Search for the cell housing the specified text and yield its (x, y) center coordinate. 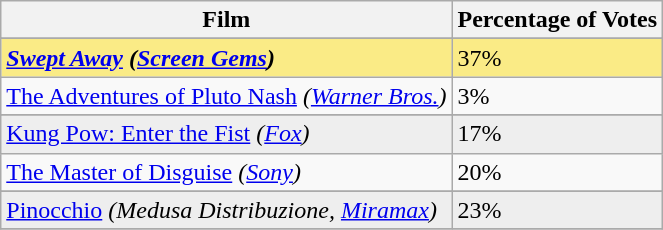
Film (226, 20)
23% (558, 210)
The Adventures of Pluto Nash (Warner Bros.) (226, 96)
17% (558, 134)
20% (558, 172)
The Master of Disguise (Sony) (226, 172)
Percentage of Votes (558, 20)
Swept Away (Screen Gems) (226, 58)
3% (558, 96)
37% (558, 58)
Pinocchio (Medusa Distribuzione, Miramax) (226, 210)
Kung Pow: Enter the Fist (Fox) (226, 134)
